Output the [x, y] coordinate of the center of the cell containing the given text.  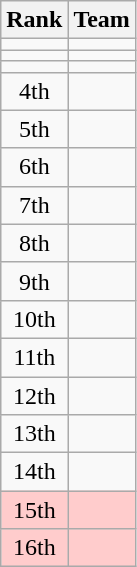
13th [34, 434]
11th [34, 357]
16th [34, 548]
5th [34, 129]
12th [34, 395]
Team [102, 20]
4th [34, 91]
Rank [34, 20]
10th [34, 319]
14th [34, 472]
15th [34, 510]
9th [34, 281]
7th [34, 205]
6th [34, 167]
8th [34, 243]
